Search for the cell housing the specified text and yield its (X, Y) center coordinate. 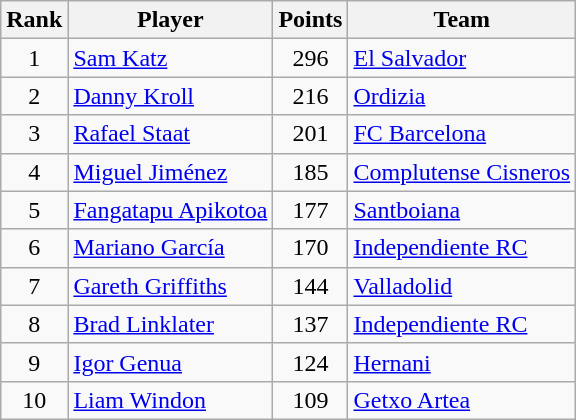
Mariano García (170, 248)
1 (34, 58)
Valladolid (462, 286)
Complutense Cisneros (462, 172)
124 (310, 362)
Fangatapu Apikotoa (170, 210)
Rafael Staat (170, 134)
Rank (34, 20)
177 (310, 210)
144 (310, 286)
10 (34, 400)
Team (462, 20)
Liam Windon (170, 400)
9 (34, 362)
109 (310, 400)
8 (34, 324)
Sam Katz (170, 58)
296 (310, 58)
Brad Linklater (170, 324)
Igor Genua (170, 362)
Danny Kroll (170, 96)
FC Barcelona (462, 134)
Hernani (462, 362)
6 (34, 248)
Gareth Griffiths (170, 286)
Player (170, 20)
Santboiana (462, 210)
Getxo Artea (462, 400)
201 (310, 134)
216 (310, 96)
7 (34, 286)
Miguel Jiménez (170, 172)
170 (310, 248)
3 (34, 134)
Ordizia (462, 96)
El Salvador (462, 58)
185 (310, 172)
2 (34, 96)
4 (34, 172)
Points (310, 20)
137 (310, 324)
5 (34, 210)
